Extract the [X, Y] coordinate from the center of the cell holding the provided text.  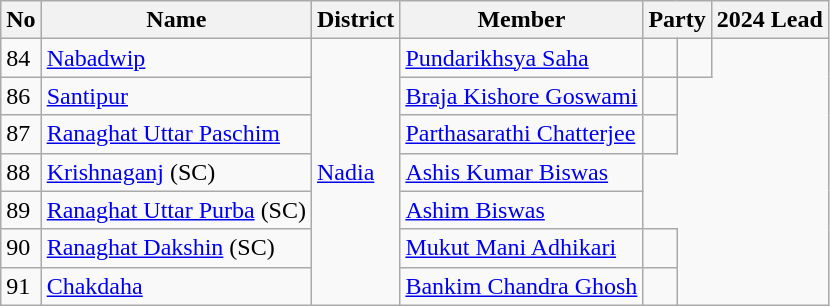
Santipur [176, 96]
2024 Lead [770, 20]
91 [21, 286]
Parthasarathi Chatterjee [522, 134]
90 [21, 248]
88 [21, 172]
Pundarikhsya Saha [522, 58]
No [21, 20]
Ranaghat Uttar Purba (SC) [176, 210]
Nabadwip [176, 58]
Bankim Chandra Ghosh [522, 286]
Ranaghat Dakshin (SC) [176, 248]
Nadia [356, 172]
Member [522, 20]
86 [21, 96]
Party [677, 20]
89 [21, 210]
Chakdaha [176, 286]
District [356, 20]
Ashim Biswas [522, 210]
Braja Kishore Goswami [522, 96]
Krishnaganj (SC) [176, 172]
Ranaghat Uttar Paschim [176, 134]
Mukut Mani Adhikari [522, 248]
87 [21, 134]
Name [176, 20]
84 [21, 58]
Ashis Kumar Biswas [522, 172]
